Search for the cell housing the specified text and yield its [x, y] center coordinate. 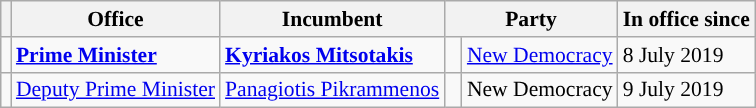
9 July 2019 [686, 90]
Office [116, 19]
Incumbent [332, 19]
Deputy Prime Minister [116, 90]
Prime Minister [116, 55]
8 July 2019 [686, 55]
Party [530, 19]
Kyriakos Mitsotakis [332, 55]
In office since [686, 19]
Panagiotis Pikrammenos [332, 90]
